Determine the (x, y) coordinate at the center of the cell enclosing the given text.  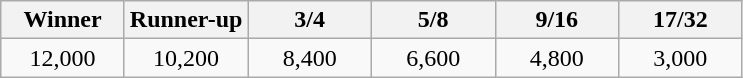
6,600 (433, 58)
4,800 (557, 58)
5/8 (433, 20)
17/32 (681, 20)
Runner-up (186, 20)
Winner (63, 20)
3,000 (681, 58)
3/4 (310, 20)
8,400 (310, 58)
10,200 (186, 58)
9/16 (557, 20)
12,000 (63, 58)
